Locate the cell with the specified text and output its [X, Y] center coordinate. 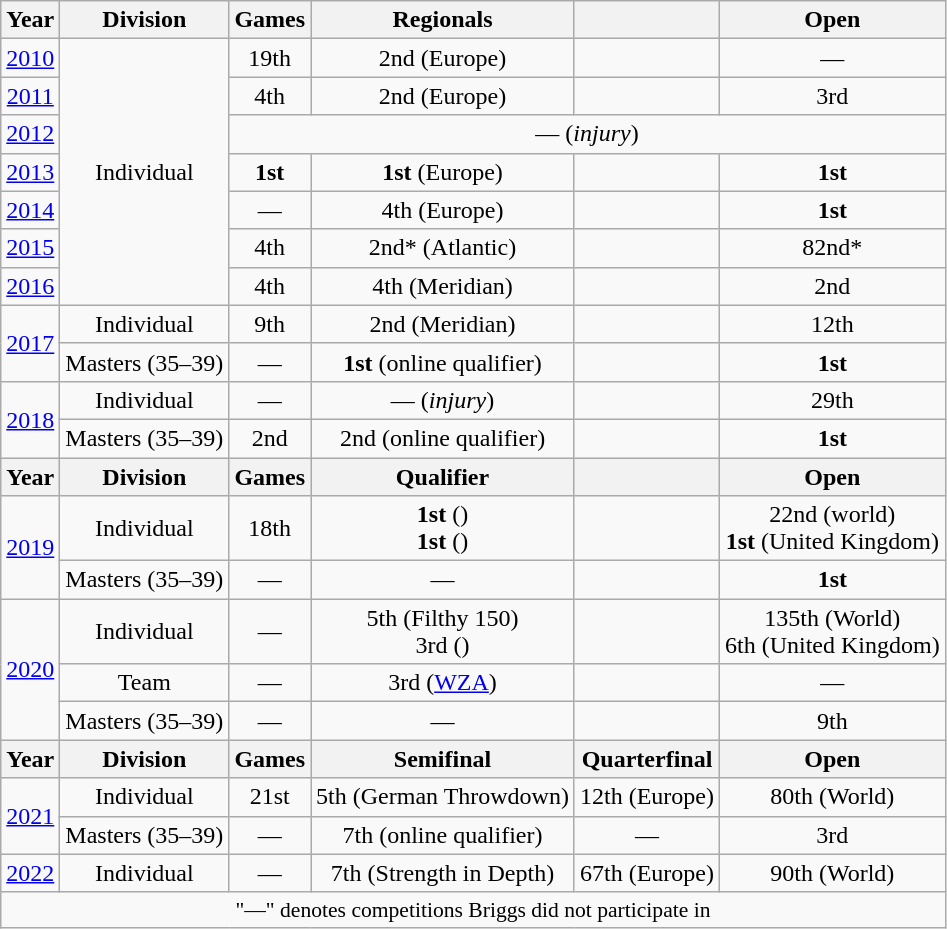
2018 [30, 419]
5th (German Throwdown) [443, 797]
2014 [30, 210]
Semifinal [443, 759]
2011 [30, 96]
2015 [30, 248]
"—" denotes competitions Briggs did not participate in [473, 910]
1st (online qualifier) [443, 362]
2020 [30, 670]
Team [144, 683]
7th (online qualifier) [443, 835]
4th (Meridian) [443, 286]
Regionals [443, 20]
1st ()1st () [443, 528]
3rd (WZA) [443, 683]
12th (Europe) [646, 797]
135th (World)6th (United Kingdom) [833, 632]
1st (Europe) [443, 172]
2010 [30, 58]
80th (World) [833, 797]
18th [270, 528]
22nd (world)1st (United Kingdom) [833, 528]
Quarterfinal [646, 759]
19th [270, 58]
Qualifier [443, 477]
2021 [30, 816]
2nd* (Atlantic) [443, 248]
90th (World) [833, 873]
29th [833, 400]
2nd (online qualifier) [443, 438]
2019 [30, 548]
4th (Europe) [443, 210]
2nd (Meridian) [443, 324]
2013 [30, 172]
2022 [30, 873]
21st [270, 797]
67th (Europe) [646, 873]
5th (Filthy 150)3rd () [443, 632]
2017 [30, 343]
2012 [30, 134]
82nd* [833, 248]
2016 [30, 286]
7th (Strength in Depth) [443, 873]
12th [833, 324]
